Detect which cell encompasses the target text, then output its (X, Y) center coordinate. 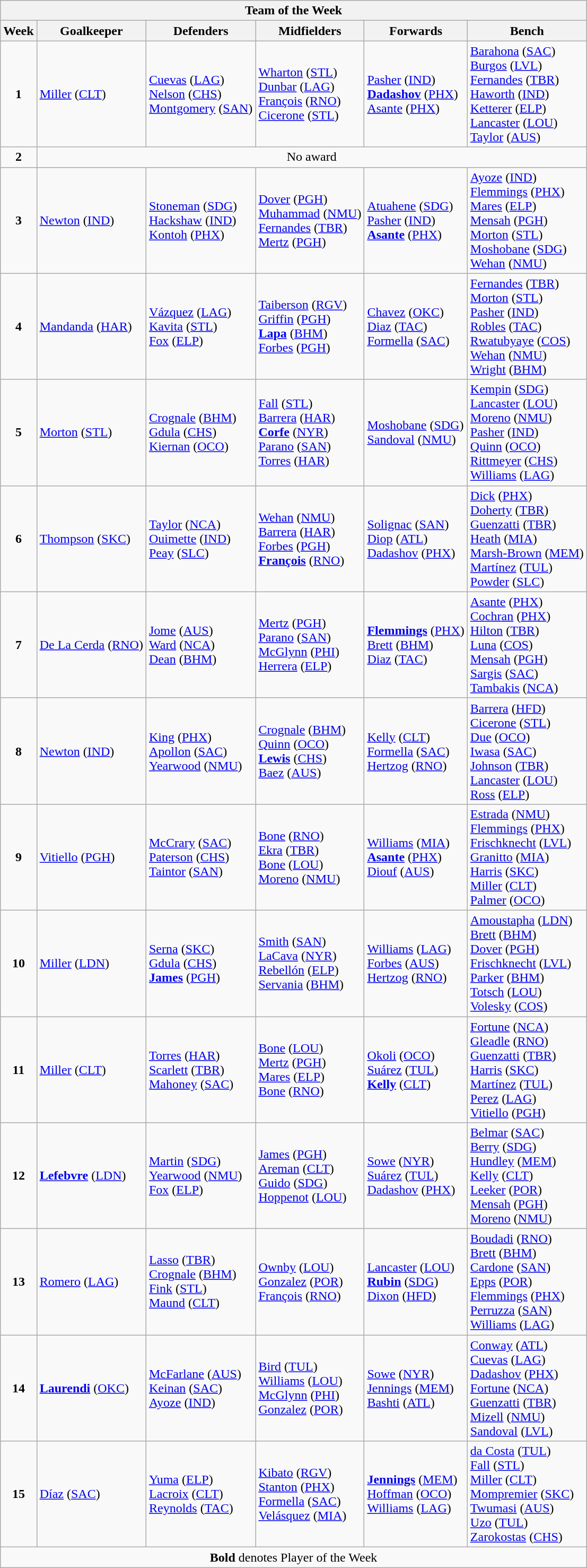
Ayoze (IND) Flemmings (PHX) Mares (ELP) Mensah (PGH) Morton (STL) Moshobane (SDG) Wehan (NMU) (527, 220)
Martin (SDG) Yearwood (NMU) Fox (ELP) (200, 1176)
12 (19, 1176)
Week (19, 31)
Goalkeeper (91, 31)
11 (19, 1070)
Torres (HAR) Scarlett (TBR) Mahoney (SAC) (200, 1070)
Jome (AUS) Ward (NCA) Dean (BHM) (200, 645)
Williams (LAG) Forbes (AUS) Hertzog (RNO) (416, 963)
Bench (527, 31)
Sowe (NYR) Suárez (TUL) Dadashov (PHX) (416, 1176)
Laurendi (OKC) (91, 1388)
De La Cerda (RNO) (91, 645)
Fall (STL) Barrera (HAR) Corfe (NYR) Parano (SAN) Torres (HAR) (310, 432)
3 (19, 220)
Serna (SKC) Gdula (CHS) James (PGH) (200, 963)
Kelly (CLT) Formella (SAC) Hertzog (RNO) (416, 751)
Taiberson (RGV) Griffin (PGH) Lapa (BHM) Forbes (PGH) (310, 326)
Conway (ATL) Cuevas (LAG) Dadashov (PHX) Fortune (NCA) Guenzatti (TBR) Mizell (NMU) Sandoval (LVL) (527, 1388)
Kibato (RGV) Stanton (PHX) Formella (SAC) Velásquez (MIA) (310, 1494)
Asante (PHX) Cochran (PHX) Hilton (TBR) Luna (COS) Mensah (PGH) Sargis (SAC) Tambakis (NCA) (527, 645)
Pasher (IND) Dadashov (PHX) Asante (PHX) (416, 94)
Smith (SAN) LaCava (NYR) Rebellón (ELP) Servania (BHM) (310, 963)
8 (19, 751)
Wehan (NMU) Barrera (HAR) Forbes (PGH) François (RNO) (310, 539)
Stoneman (SDG) Hackshaw (IND) Kontoh (PHX) (200, 220)
Mandanda (HAR) (91, 326)
Solignac (SAN) Diop (ATL) Dadashov (PHX) (416, 539)
Midfielders (310, 31)
Thompson (SKC) (91, 539)
Flemmings (PHX) Brett (BHM) Diaz (TAC) (416, 645)
Yuma (ELP) Lacroix (CLT) Reynolds (TAC) (200, 1494)
Chavez (OKC) Diaz (TAC) Formella (SAC) (416, 326)
Crognale (BHM) Gdula (CHS) Kiernan (OCO) (200, 432)
Boudadi (RNO) Brett (BHM) Cardone (SAN) Epps (POR) Flemmings (PHX) Perruzza (SAN) Williams (LAG) (527, 1282)
Crognale (BHM) Quinn (OCO) Lewis (CHS) Baez (AUS) (310, 751)
Cuevas (LAG) Nelson (CHS) Montgomery (SAN) (200, 94)
10 (19, 963)
Miller (LDN) (91, 963)
Lefebvre (LDN) (91, 1176)
Bone (LOU) Mertz (PGH) Mares (ELP) Bone (RNO) (310, 1070)
1 (19, 94)
Estrada (NMU) Flemmings (PHX) Frischknecht (LVL) Granitto (MIA) Harris (SKC) Miller (CLT) Palmer (OCO) (527, 857)
Fernandes (TBR) Morton (STL) Pasher (IND) Robles (TAC) Rwatubyaye (COS) Wehan (NMU) Wright (BHM) (527, 326)
Taylor (NCA) Ouimette (IND) Peay (SLC) (200, 539)
Jennings (MEM) Hoffman (OCO) Williams (LAG) (416, 1494)
13 (19, 1282)
4 (19, 326)
King (PHX) Apollon (SAC) Yearwood (NMU) (200, 751)
Atuahene (SDG) Pasher (IND) Asante (PHX) (416, 220)
Williams (MIA) Asante (PHX) Diouf (AUS) (416, 857)
Vázquez (LAG) Kavita (STL) Fox (ELP) (200, 326)
Dick (PHX) Doherty (TBR) Guenzatti (TBR) Heath (MIA) Marsh-Brown (MEM) Martínez (TUL) Powder (SLC) (527, 539)
Barahona (SAC) Burgos (LVL) Fernandes (TBR) Haworth (IND) Ketterer (ELP) Lancaster (LOU) Taylor (AUS) (527, 94)
Forwards (416, 31)
5 (19, 432)
Defenders (200, 31)
Moshobane (SDG) Sandoval (NMU) (416, 432)
Vitiello (PGH) (91, 857)
Team of the Week (294, 11)
Mertz (PGH) Parano (SAN) McGlynn (PHI) Herrera (ELP) (310, 645)
Lasso (TBR) Crognale (BHM) Fink (STL) Maund (CLT) (200, 1282)
7 (19, 645)
Fortune (NCA) Gleadle (RNO) Guenzatti (TBR) Harris (SKC) Martínez (TUL) Perez (LAG) Vitiello (PGH) (527, 1070)
Barrera (HFD) Cicerone (STL) Due (OCO) Iwasa (SAC) Johnson (TBR) Lancaster (LOU) Ross (ELP) (527, 751)
2 (19, 157)
15 (19, 1494)
Bird (TUL) Williams (LOU) McGlynn (PHI) Gonzalez (POR) (310, 1388)
6 (19, 539)
McCrary (SAC) Paterson (CHS) Taintor (SAN) (200, 857)
Amoustapha (LDN) Brett (BHM) Dover (PGH) Frischknecht (LVL) Parker (BHM) Totsch (LOU) Volesky (COS) (527, 963)
Bold denotes Player of the Week (294, 1557)
Bone (RNO) Ekra (TBR) Bone (LOU) Moreno (NMU) (310, 857)
Lancaster (LOU) Rubin (SDG) Dixon (HFD) (416, 1282)
14 (19, 1388)
James (PGH) Areman (CLT) Guido (SDG) Hoppenot (LOU) (310, 1176)
Romero (LAG) (91, 1282)
Belmar (SAC) Berry (SDG) Hundley (MEM) Kelly (CLT) Leeker (POR) Mensah (PGH) Moreno (NMU) (527, 1176)
McFarlane (AUS) Keinan (SAC) Ayoze (IND) (200, 1388)
Wharton (STL) Dunbar (LAG) François (RNO) Cicerone (STL) (310, 94)
Dover (PGH) Muhammad (NMU) Fernandes (TBR) Mertz (PGH) (310, 220)
Sowe (NYR) Jennings (MEM) Bashti (ATL) (416, 1388)
Okoli (OCO) Suárez (TUL) Kelly (CLT) (416, 1070)
da Costa (TUL) Fall (STL) Miller (CLT) Mompremier (SKC) Twumasi (AUS) Uzo (TUL) Zarokostas (CHS) (527, 1494)
Ownby (LOU) Gonzalez (POR) François (RNO) (310, 1282)
Morton (STL) (91, 432)
No award (312, 157)
Kempin (SDG) Lancaster (LOU) Moreno (NMU) Pasher (IND) Quinn (OCO) Rittmeyer (CHS) Williams (LAG) (527, 432)
9 (19, 857)
Díaz (SAC) (91, 1494)
